Pinpoint the cell where the given text exists, returning its [x, y] midpoint coordinate. 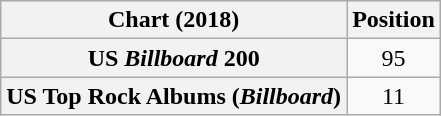
Position [394, 20]
Chart (2018) [174, 20]
US Top Rock Albums (Billboard) [174, 96]
95 [394, 58]
11 [394, 96]
US Billboard 200 [174, 58]
